Search for the cell housing the specified text and yield its [x, y] center coordinate. 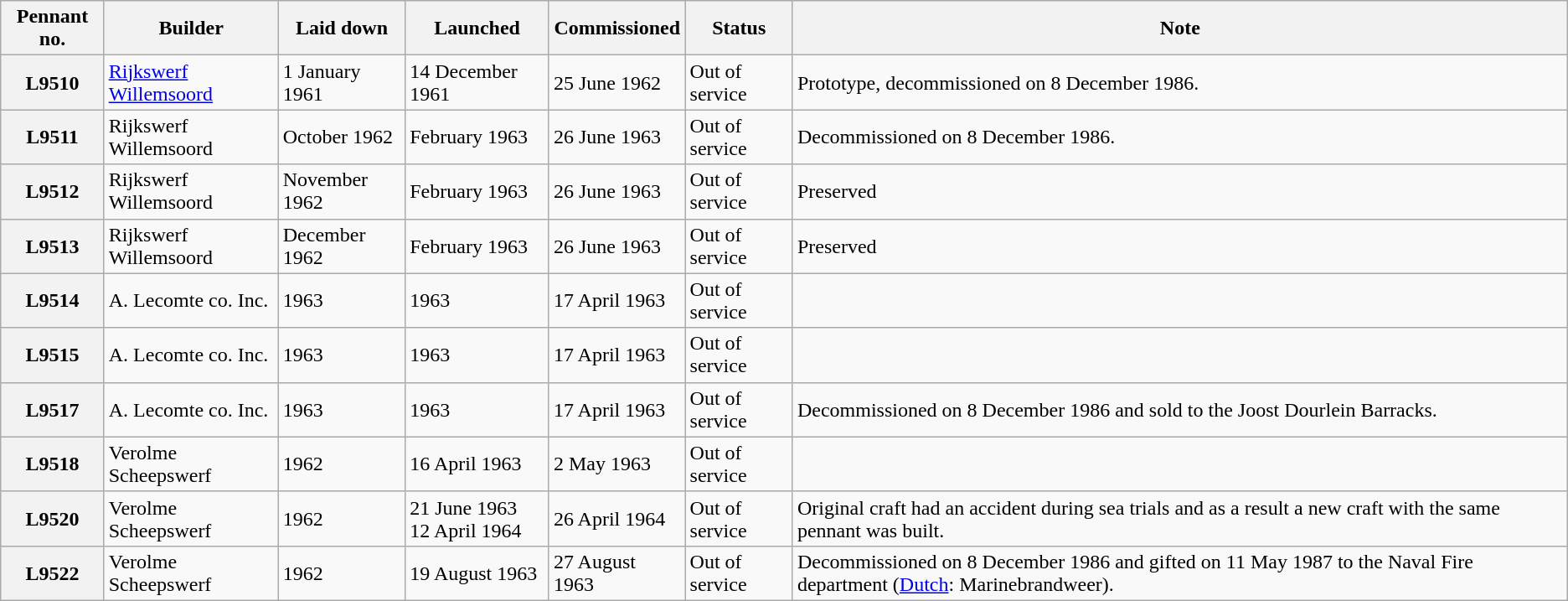
Original craft had an accident during sea trials and as a result a new craft with the same pennant was built. [1179, 518]
26 April 1964 [616, 518]
December 1962 [342, 246]
L9512 [52, 191]
L9514 [52, 300]
L9517 [52, 409]
25 June 1962 [616, 82]
Pennant no. [52, 28]
27 August 1963 [616, 573]
October 1962 [342, 137]
19 August 1963 [477, 573]
Status [739, 28]
Decommissioned on 8 December 1986 and gifted on 11 May 1987 to the Naval Fire department (Dutch: Marinebrandweer). [1179, 573]
L9520 [52, 518]
Decommissioned on 8 December 1986 and sold to the Joost Dourlein Barracks. [1179, 409]
14 December 1961 [477, 82]
L9522 [52, 573]
Builder [191, 28]
1 January 1961 [342, 82]
2 May 1963 [616, 464]
Commissioned [616, 28]
21 June 196312 April 1964 [477, 518]
L9511 [52, 137]
16 April 1963 [477, 464]
Prototype, decommissioned on 8 December 1986. [1179, 82]
L9518 [52, 464]
Launched [477, 28]
L9515 [52, 355]
L9510 [52, 82]
November 1962 [342, 191]
Laid down [342, 28]
L9513 [52, 246]
Decommissioned on 8 December 1986. [1179, 137]
Note [1179, 28]
